Pinpoint the cell where the given text exists, returning its [X, Y] midpoint coordinate. 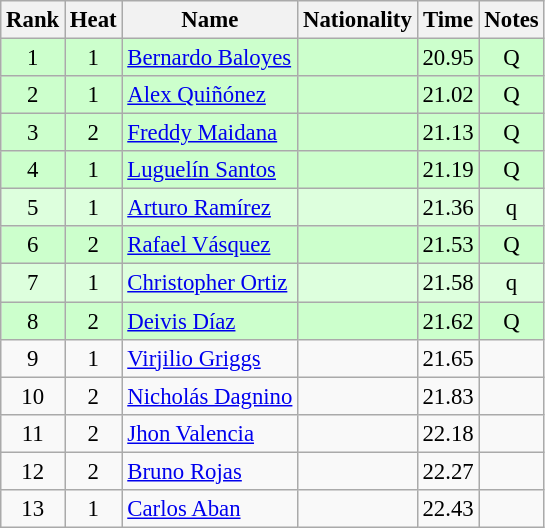
4 [33, 170]
Notes [512, 20]
Heat [94, 20]
Arturo Ramírez [210, 208]
22.43 [448, 509]
Time [448, 20]
22.18 [448, 433]
Nationality [358, 20]
Name [210, 20]
10 [33, 396]
Alex Quiñónez [210, 95]
13 [33, 509]
7 [33, 283]
21.02 [448, 95]
21.53 [448, 245]
21.19 [448, 170]
Nicholás Dagnino [210, 396]
Virjilio Griggs [210, 358]
Jhon Valencia [210, 433]
Carlos Aban [210, 509]
20.95 [448, 58]
Luguelín Santos [210, 170]
21.36 [448, 208]
Christopher Ortiz [210, 283]
8 [33, 321]
3 [33, 133]
5 [33, 208]
9 [33, 358]
12 [33, 471]
21.65 [448, 358]
Rank [33, 20]
21.58 [448, 283]
11 [33, 433]
Bernardo Baloyes [210, 58]
Deivis Díaz [210, 321]
21.62 [448, 321]
Freddy Maidana [210, 133]
21.13 [448, 133]
21.83 [448, 396]
Rafael Vásquez [210, 245]
Bruno Rojas [210, 471]
22.27 [448, 471]
6 [33, 245]
